For the text-containing cell, return its midpoint in [x, y] coordinate format. 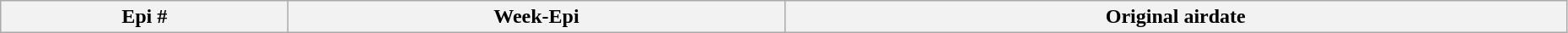
Epi # [145, 17]
Week-Epi [536, 17]
Original airdate [1176, 17]
